Extract the [x, y] coordinate from the center of the cell holding the provided text.  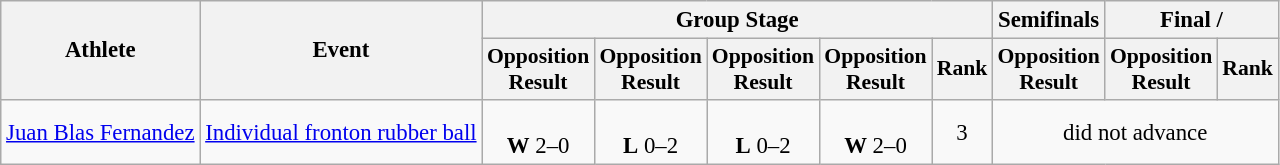
Athlete [100, 50]
Juan Blas Fernandez [100, 132]
Group Stage [738, 20]
Final / [1192, 20]
Event [341, 50]
Semifinals [1048, 20]
Individual fronton rubber ball [341, 132]
did not advance [1135, 132]
3 [962, 132]
